Determine the [X, Y] coordinate at the center of the cell enclosing the given text.  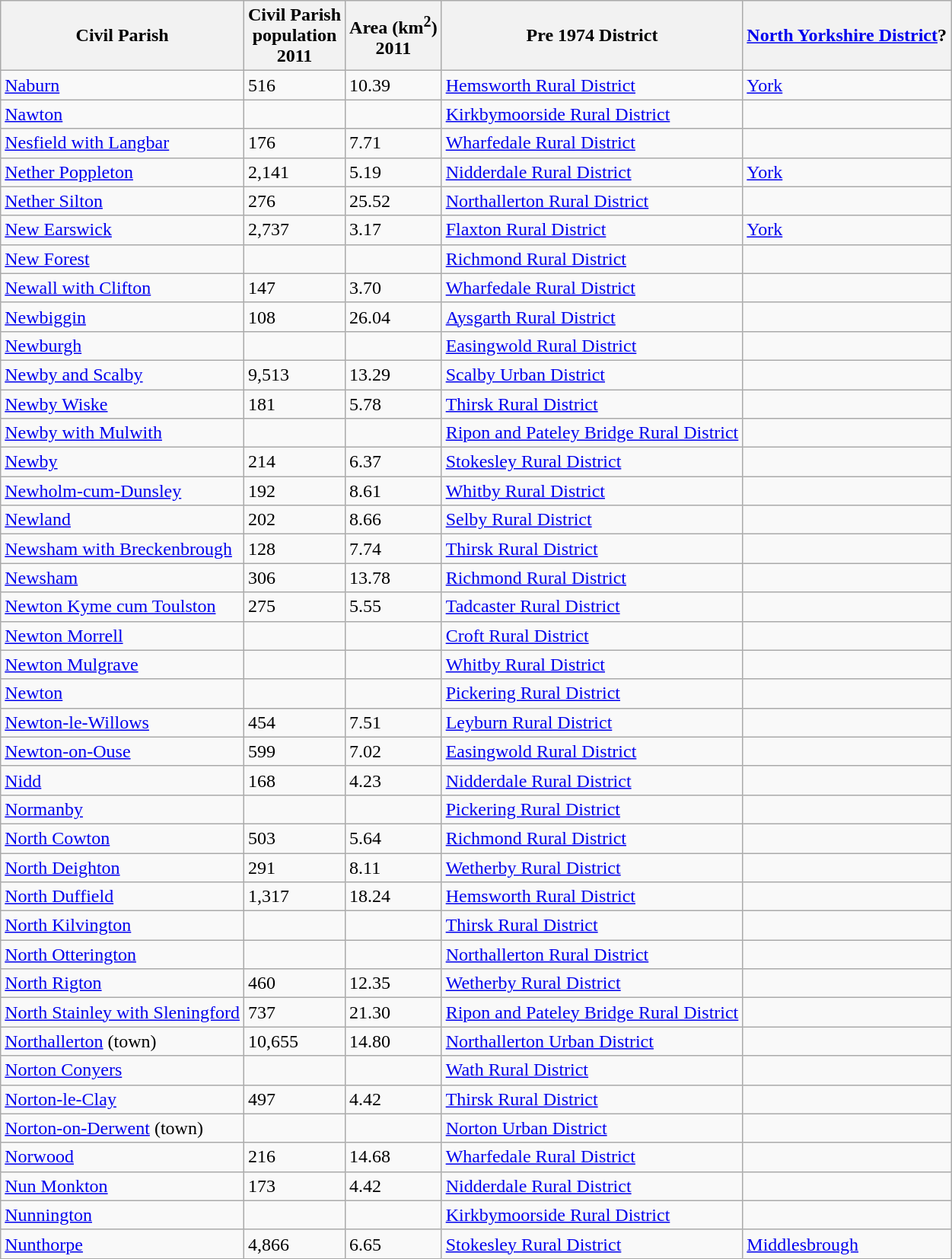
26.04 [394, 317]
737 [294, 1012]
Newby Wiske [123, 404]
9,513 [294, 375]
North Yorkshire District? [847, 36]
Tadcaster Rural District [592, 607]
Newall with Clifton [123, 288]
10.39 [394, 85]
Aysgarth Rural District [592, 317]
Newbiggin [123, 317]
306 [294, 578]
North Duffield [123, 897]
13.78 [394, 578]
Middlesbrough [847, 1244]
Newsham [123, 578]
192 [294, 491]
Selby Rural District [592, 520]
Nunnington [123, 1215]
276 [294, 201]
599 [294, 751]
25.52 [394, 201]
3.17 [394, 230]
North Rigton [123, 983]
503 [294, 838]
Area (km2)2011 [394, 36]
Naburn [123, 85]
New Forest [123, 259]
Norwood [123, 1157]
Nether Silton [123, 201]
Normanby [123, 809]
Newton Morrell [123, 636]
5.19 [394, 172]
6.37 [394, 462]
Newsham with Breckenbrough [123, 549]
18.24 [394, 897]
13.29 [394, 375]
7.51 [394, 722]
202 [294, 520]
Newby [123, 462]
Civil Parish [123, 36]
8.66 [394, 520]
North Otterington [123, 955]
4.23 [394, 780]
5.55 [394, 607]
New Earswick [123, 230]
214 [294, 462]
108 [294, 317]
Nawton [123, 114]
Norton-on-Derwent (town) [123, 1128]
Newton Kyme cum Toulston [123, 607]
Nidd [123, 780]
7.02 [394, 751]
8.11 [394, 867]
North Stainley with Sleningford [123, 1012]
Northallerton Urban District [592, 1041]
4,866 [294, 1244]
460 [294, 983]
2,737 [294, 230]
Newland [123, 520]
Newby and Scalby [123, 375]
516 [294, 85]
173 [294, 1186]
Civil Parishpopulation2011 [294, 36]
Croft Rural District [592, 636]
8.61 [394, 491]
Newton Mulgrave [123, 665]
5.78 [394, 404]
14.68 [394, 1157]
454 [294, 722]
7.74 [394, 549]
Northallerton (town) [123, 1041]
3.70 [394, 288]
21.30 [394, 1012]
291 [294, 867]
Flaxton Rural District [592, 230]
1,317 [294, 897]
5.64 [394, 838]
216 [294, 1157]
North Kilvington [123, 926]
147 [294, 288]
12.35 [394, 983]
497 [294, 1099]
Nunthorpe [123, 1244]
Nesfield with Langbar [123, 143]
Norton-le-Clay [123, 1099]
Newton-on-Ouse [123, 751]
6.65 [394, 1244]
Pre 1974 District [592, 36]
Nun Monkton [123, 1186]
Newby with Mulwith [123, 433]
168 [294, 780]
Norton Urban District [592, 1128]
181 [294, 404]
Newton [123, 693]
14.80 [394, 1041]
Newton-le-Willows [123, 722]
Newholm-cum-Dunsley [123, 491]
7.71 [394, 143]
Nether Poppleton [123, 172]
10,655 [294, 1041]
Newburgh [123, 346]
176 [294, 143]
Scalby Urban District [592, 375]
128 [294, 549]
275 [294, 607]
Wath Rural District [592, 1070]
North Cowton [123, 838]
Leyburn Rural District [592, 722]
2,141 [294, 172]
Norton Conyers [123, 1070]
North Deighton [123, 867]
